Capture the cell that displays the provided text and extract its (x, y) central coordinate. 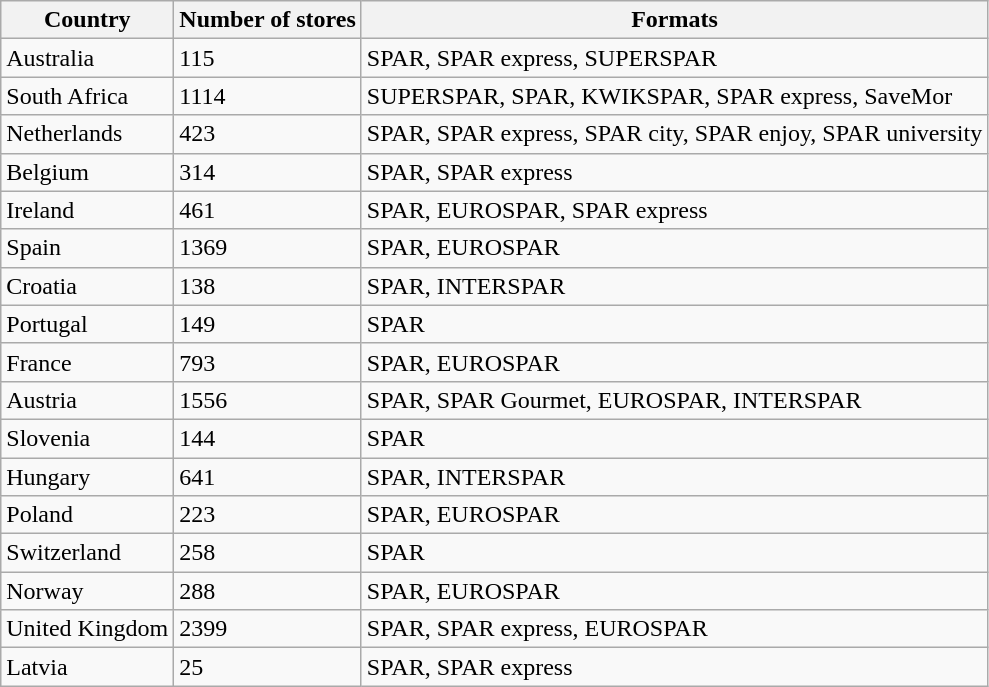
Country (88, 20)
793 (268, 362)
2399 (268, 629)
Formats (674, 20)
138 (268, 286)
1556 (268, 400)
Latvia (88, 667)
423 (268, 134)
SPAR, SPAR express, SUPERSPAR (674, 58)
144 (268, 438)
France (88, 362)
223 (268, 515)
314 (268, 172)
258 (268, 553)
1369 (268, 248)
288 (268, 591)
United Kingdom (88, 629)
149 (268, 324)
SPAR, EUROSPAR, SPAR express (674, 210)
Hungary (88, 477)
Australia (88, 58)
Croatia (88, 286)
Ireland (88, 210)
Portugal (88, 324)
South Africa (88, 96)
Number of stores (268, 20)
SPAR, SPAR express, EUROSPAR (674, 629)
Spain (88, 248)
SPAR, SPAR express, SPAR city, SPAR enjoy, SPAR university (674, 134)
1114 (268, 96)
Netherlands (88, 134)
Belgium (88, 172)
115 (268, 58)
Norway (88, 591)
Switzerland (88, 553)
Poland (88, 515)
25 (268, 667)
Austria (88, 400)
641 (268, 477)
SUPERSPAR, SPAR, KWIKSPAR, SPAR express, SaveMor (674, 96)
SPAR, SPAR Gourmet, EUROSPAR, INTERSPAR (674, 400)
461 (268, 210)
Slovenia (88, 438)
